Extract the (x, y) coordinate from the center of the cell holding the provided text.  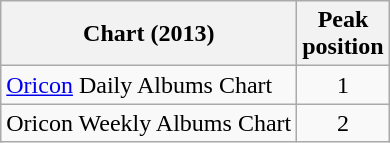
Chart (2013) (149, 34)
Oricon Weekly Albums Chart (149, 123)
Peakposition (343, 34)
Oricon Daily Albums Chart (149, 85)
2 (343, 123)
1 (343, 85)
